For the text-containing cell, return its midpoint in [x, y] coordinate format. 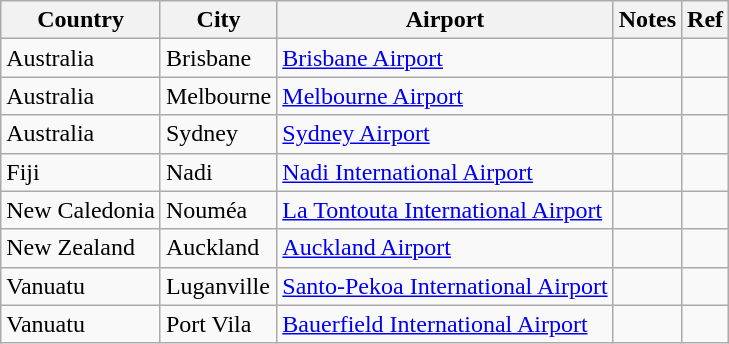
Melbourne [218, 96]
Auckland Airport [445, 248]
Bauerfield International Airport [445, 324]
Auckland [218, 248]
Sydney [218, 134]
Melbourne Airport [445, 96]
City [218, 20]
Airport [445, 20]
Nouméa [218, 210]
Nadi International Airport [445, 172]
New Zealand [81, 248]
Sydney Airport [445, 134]
Luganville [218, 286]
Country [81, 20]
Santo-Pekoa International Airport [445, 286]
Port Vila [218, 324]
Ref [706, 20]
Brisbane Airport [445, 58]
Brisbane [218, 58]
Fiji [81, 172]
Nadi [218, 172]
Notes [647, 20]
La Tontouta International Airport [445, 210]
New Caledonia [81, 210]
